Output the (x, y) coordinate of the center of the cell containing the given text.  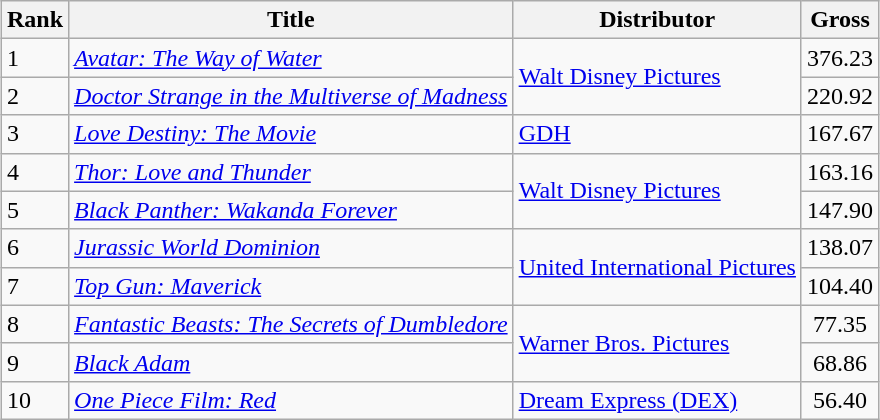
2 (34, 96)
Top Gun: Maverick (292, 286)
7 (34, 286)
8 (34, 324)
United International Pictures (657, 267)
Warner Bros. Pictures (657, 343)
6 (34, 248)
10 (34, 400)
77.35 (840, 324)
9 (34, 362)
163.16 (840, 172)
56.40 (840, 400)
Black Adam (292, 362)
3 (34, 134)
Gross (840, 20)
376.23 (840, 58)
Doctor Strange in the Multiverse of Madness (292, 96)
1 (34, 58)
Love Destiny: The Movie (292, 134)
Rank (34, 20)
Thor: Love and Thunder (292, 172)
Fantastic Beasts: The Secrets of Dumbledore (292, 324)
Title (292, 20)
104.40 (840, 286)
5 (34, 210)
Avatar: The Way of Water (292, 58)
Jurassic World Dominion (292, 248)
Black Panther: Wakanda Forever (292, 210)
GDH (657, 134)
One Piece Film: Red (292, 400)
Distributor (657, 20)
147.90 (840, 210)
68.86 (840, 362)
220.92 (840, 96)
4 (34, 172)
167.67 (840, 134)
Dream Express (DEX) (657, 400)
138.07 (840, 248)
